Return the (x, y) coordinate for the center point of the cell that contains the specified text.  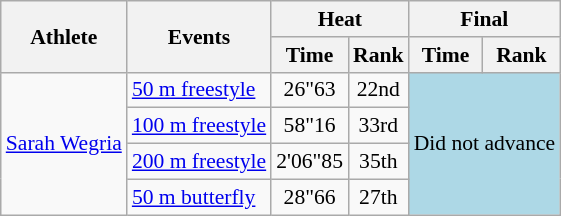
200 m freestyle (199, 162)
Heat (340, 19)
Final (485, 19)
28"66 (310, 197)
26"63 (310, 90)
35th (378, 162)
Did not advance (485, 143)
Events (199, 36)
100 m freestyle (199, 126)
27th (378, 197)
Sarah Wegria (64, 143)
2'06"85 (310, 162)
50 m butterfly (199, 197)
22nd (378, 90)
Athlete (64, 36)
58"16 (310, 126)
33rd (378, 126)
50 m freestyle (199, 90)
